Capture the cell that displays the provided text and extract its (x, y) central coordinate. 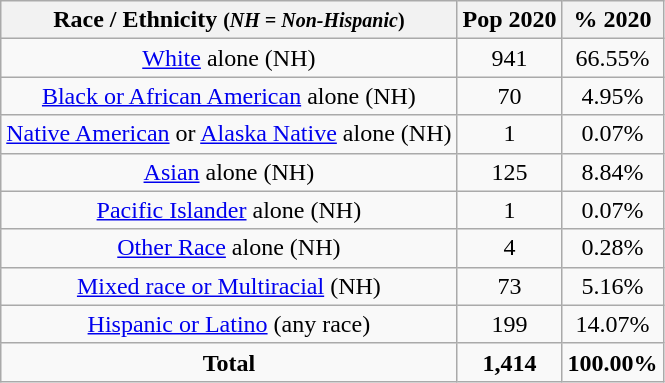
Hispanic or Latino (any race) (229, 324)
66.55% (612, 58)
941 (510, 58)
4 (510, 248)
0.28% (612, 248)
199 (510, 324)
Native American or Alaska Native alone (NH) (229, 134)
14.07% (612, 324)
Race / Ethnicity (NH = Non-Hispanic) (229, 20)
Asian alone (NH) (229, 172)
% 2020 (612, 20)
73 (510, 286)
Mixed race or Multiracial (NH) (229, 286)
White alone (NH) (229, 58)
125 (510, 172)
Pacific Islander alone (NH) (229, 210)
Other Race alone (NH) (229, 248)
70 (510, 96)
100.00% (612, 362)
1,414 (510, 362)
5.16% (612, 286)
Pop 2020 (510, 20)
8.84% (612, 172)
Total (229, 362)
4.95% (612, 96)
Black or African American alone (NH) (229, 96)
